Pinpoint the cell where the given text exists, returning its [x, y] midpoint coordinate. 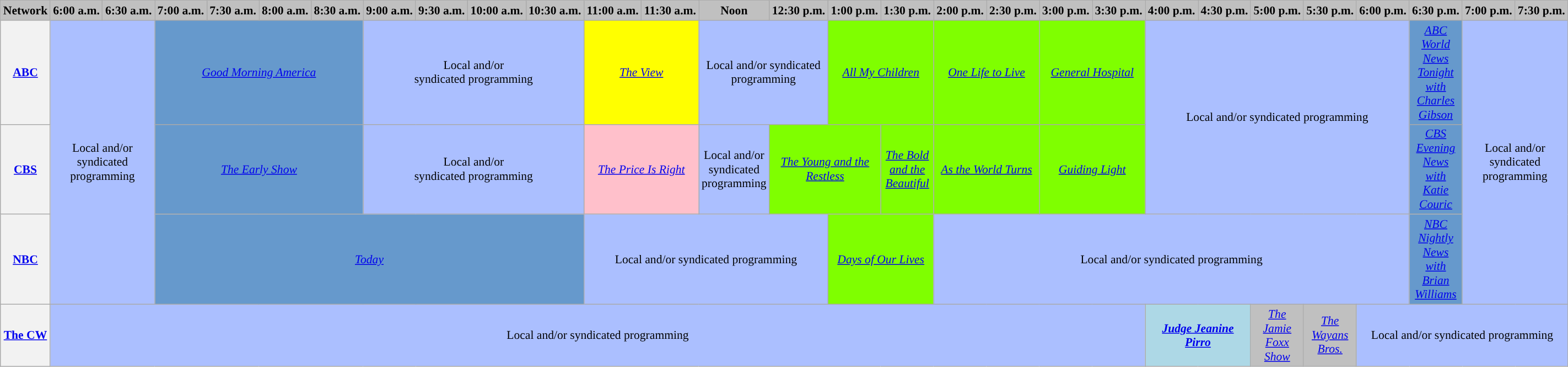
4:30 p.m. [1225, 10]
1:30 p.m. [907, 10]
The Price Is Right [642, 169]
NBC Nightly News with Brian Williams [1436, 259]
Guiding Light [1092, 169]
10:00 a.m. [497, 10]
11:00 a.m. [612, 10]
8:00 a.m. [285, 10]
2:30 p.m. [1013, 10]
As the World Turns [987, 169]
12:30 p.m. [799, 10]
3:30 p.m. [1119, 10]
6:30 p.m. [1436, 10]
NBC [25, 259]
7:30 p.m. [1542, 10]
Judge Jeanine Pirro [1198, 336]
4:00 p.m. [1172, 10]
Noon [734, 10]
General Hospital [1092, 73]
10:30 a.m. [554, 10]
7:00 p.m. [1489, 10]
11:30 a.m. [670, 10]
CBS [25, 169]
All My Children [881, 73]
2:00 p.m. [960, 10]
5:00 p.m. [1277, 10]
CBS Evening News with Katie Couric [1436, 169]
Days of Our Lives [881, 259]
The CW [25, 336]
3:00 p.m. [1066, 10]
The Wayans Bros. [1330, 336]
6:30 a.m. [129, 10]
7:30 a.m. [233, 10]
6:00 a.m. [76, 10]
9:00 a.m. [389, 10]
The View [642, 73]
One Life to Live [987, 73]
5:30 p.m. [1330, 10]
6:00 p.m. [1383, 10]
ABC [25, 73]
7:00 a.m. [181, 10]
8:30 a.m. [337, 10]
1:00 p.m. [854, 10]
Network [25, 10]
The Early Show [259, 169]
9:30 a.m. [442, 10]
The Young and the Restless [826, 169]
Today [369, 259]
The Bold and the Beautiful [907, 169]
ABC World News Tonight with Charles Gibson [1436, 73]
Good Morning America [259, 73]
The Jamie Foxx Show [1277, 336]
